From the cell containing the given text, extract its center point as (x, y) coordinate. 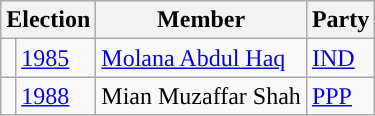
1985 (56, 58)
Election (48, 20)
Mian Muzaffar Shah (202, 96)
Member (202, 20)
IND (340, 58)
PPP (340, 96)
Party (340, 20)
1988 (56, 96)
Molana Abdul Haq (202, 58)
